From the cell containing the given text, extract its center point as (X, Y) coordinate. 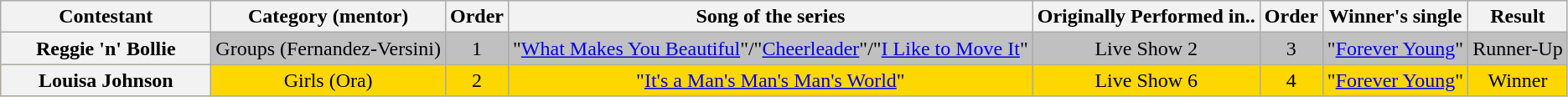
Live Show 6 (1146, 80)
"It's a Man's Man's Man's World" (771, 80)
Contestant (106, 17)
3 (1291, 48)
Runner-Up (1519, 48)
Result (1519, 17)
1 (476, 48)
Reggie 'n' Bollie (106, 48)
Groups (Fernandez-Versini) (329, 48)
"What Makes You Beautiful"/"Cheerleader"/"I Like to Move It" (771, 48)
Winner (1519, 80)
4 (1291, 80)
Girls (Ora) (329, 80)
Originally Performed in.. (1146, 17)
Winner's single (1395, 17)
Live Show 2 (1146, 48)
Category (mentor) (329, 17)
Song of the series (771, 17)
Louisa Johnson (106, 80)
2 (476, 80)
